Extract the [X, Y] coordinate from the center of the cell holding the provided text.  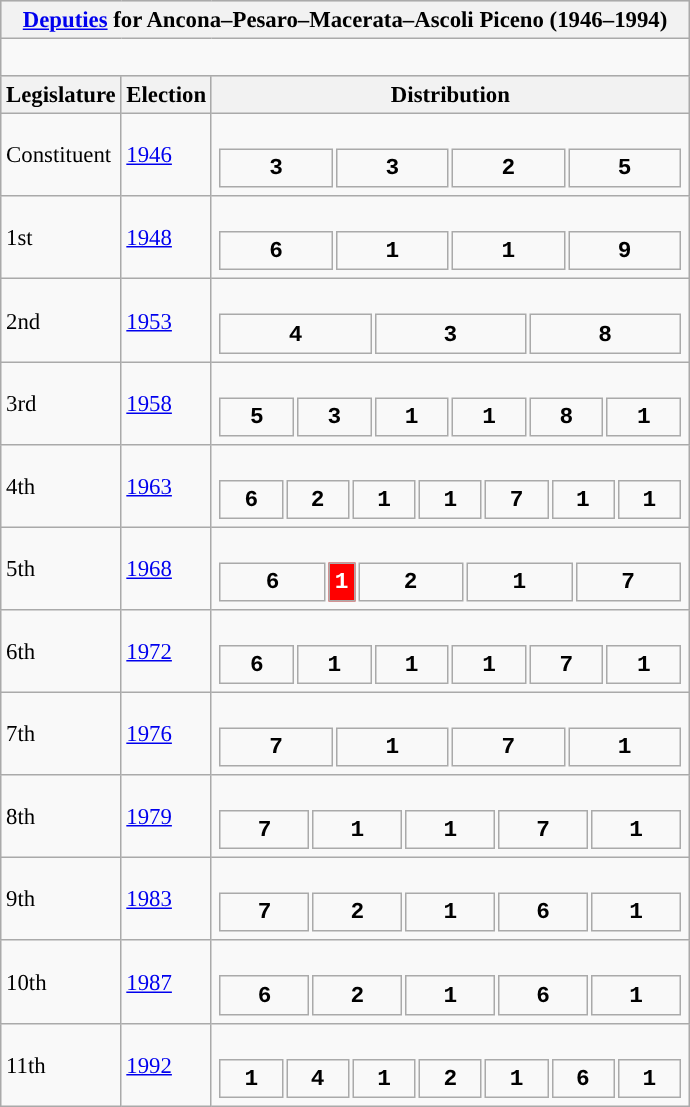
11th [61, 1064]
7 2 1 6 1 [450, 900]
1972 [166, 652]
1958 [166, 404]
2nd [61, 320]
6 2 1 6 1 [450, 982]
1948 [166, 238]
9th [61, 900]
1 4 1 2 1 6 1 [450, 1064]
8th [61, 816]
5 3 1 1 8 1 [450, 404]
1968 [166, 568]
6 1 1 9 [450, 238]
4 3 8 [450, 320]
1953 [166, 320]
3 3 2 5 [450, 156]
10th [61, 982]
Deputies for Ancona–Pesaro–Macerata–Ascoli Piceno (1946–1994) [346, 20]
1st [61, 238]
4th [61, 486]
1983 [166, 900]
6 2 1 1 7 1 1 [450, 486]
5th [61, 568]
6th [61, 652]
Distribution [450, 95]
3rd [61, 404]
6 1 2 1 7 [450, 568]
7th [61, 734]
Constituent [61, 156]
1946 [166, 156]
1992 [166, 1064]
1963 [166, 486]
9 [624, 252]
Legislature [61, 95]
1987 [166, 982]
Election [166, 95]
7 1 7 1 [450, 734]
7 1 1 7 1 [450, 816]
1979 [166, 816]
6 1 1 1 7 1 [450, 652]
1976 [166, 734]
